For the text-containing cell, return its midpoint in (X, Y) coordinate format. 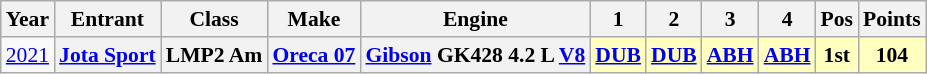
2021 (28, 55)
Points (892, 19)
Engine (475, 19)
4 (788, 19)
1st (838, 55)
2 (674, 19)
3 (730, 19)
Make (314, 19)
Class (214, 19)
LMP2 Am (214, 55)
Pos (838, 19)
Oreca 07 (314, 55)
1 (618, 19)
Jota Sport (108, 55)
Gibson GK428 4.2 L V8 (475, 55)
104 (892, 55)
Entrant (108, 19)
Year (28, 19)
